Provide the [X, Y] coordinate of the cell's center where the given text is located.  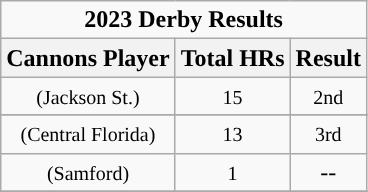
Result [328, 58]
(Samford) [88, 172]
Cannons Player [88, 58]
3rd [328, 134]
15 [232, 96]
(Jackson St.) [88, 96]
-- [328, 172]
13 [232, 134]
2023 Derby Results [184, 20]
1 [232, 172]
(Central Florida) [88, 134]
Total HRs [232, 58]
2nd [328, 96]
